Return [X, Y] of the center of cell containing provided text 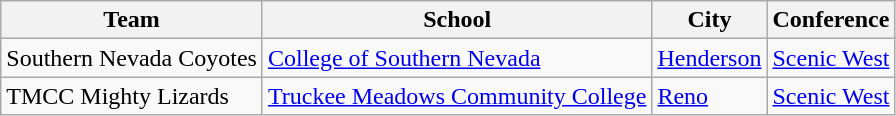
City [710, 20]
Southern Nevada Coyotes [132, 58]
Truckee Meadows Community College [456, 96]
Conference [831, 20]
Henderson [710, 58]
School [456, 20]
Reno [710, 96]
College of Southern Nevada [456, 58]
Team [132, 20]
TMCC Mighty Lizards [132, 96]
